Output the [x, y] coordinate of the center of the cell containing the given text.  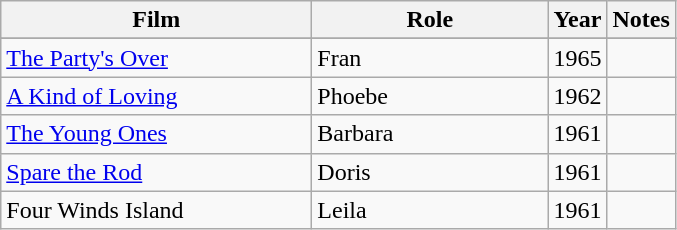
Film [156, 20]
Role [430, 20]
Fran [430, 58]
The Party's Over [156, 58]
Leila [430, 210]
A Kind of Loving [156, 96]
Notes [641, 20]
1962 [578, 96]
The Young Ones [156, 134]
Year [578, 20]
Spare the Rod [156, 172]
Phoebe [430, 96]
1965 [578, 58]
Doris [430, 172]
Barbara [430, 134]
Four Winds Island [156, 210]
